For the text-containing cell, return its midpoint in (x, y) coordinate format. 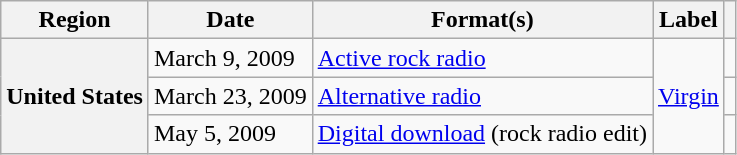
Active rock radio (482, 58)
Digital download (rock radio edit) (482, 134)
Label (688, 20)
Date (230, 20)
Virgin (688, 96)
Alternative radio (482, 96)
United States (75, 96)
Region (75, 20)
March 9, 2009 (230, 58)
Format(s) (482, 20)
May 5, 2009 (230, 134)
March 23, 2009 (230, 96)
